Output the (x, y) coordinate of the center of the cell containing the given text.  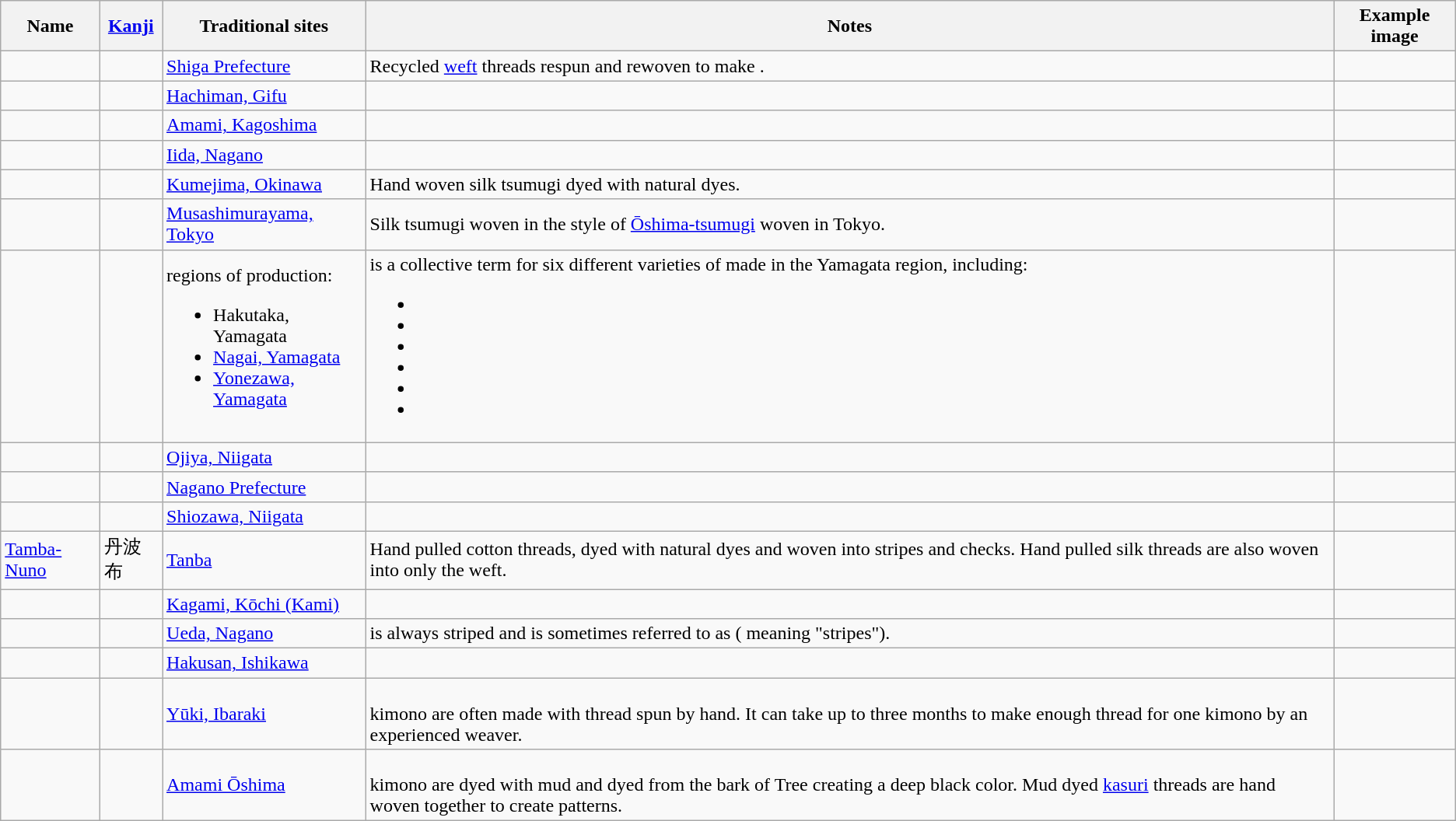
is a collective term for six different varieties of made in the Yamagata region, including: (849, 346)
Name (50, 26)
Silk tsumugi woven in the style of Ōshima-tsumugi woven in Tokyo. (849, 224)
丹波布 (131, 560)
Hakusan, Ishikawa (264, 663)
Hachiman, Gifu (264, 96)
Amami, Kagoshima (264, 125)
Notes (849, 26)
Recycled weft threads respun and rewoven to make . (849, 66)
Kagami, Kōchi (Kami) (264, 604)
Kumejima, Okinawa (264, 184)
regions of production:Hakutaka, YamagataNagai, YamagataYonezawa, Yamagata (264, 346)
Ueda, Nagano (264, 634)
Musashimurayama, Tokyo (264, 224)
Amami Ōshima (264, 785)
kimono are often made with thread spun by hand. It can take up to three months to make enough thread for one kimono by an experienced weaver. (849, 714)
Shiozawa, Niigata (264, 516)
Example image (1395, 26)
Hand woven silk tsumugi dyed with natural dyes. (849, 184)
Iida, Nagano (264, 155)
Hand pulled cotton threads, dyed with natural dyes and woven into stripes and checks. Hand pulled silk threads are also woven into only the weft. (849, 560)
Traditional sites (264, 26)
Kanji (131, 26)
Tamba-Nuno (50, 560)
Yūki, Ibaraki (264, 714)
Ojiya, Niigata (264, 457)
Shiga Prefecture (264, 66)
Nagano Prefecture (264, 487)
Tanba (264, 560)
is always striped and is sometimes referred to as ( meaning "stripes"). (849, 634)
